Return [x, y] of the center of cell containing provided text 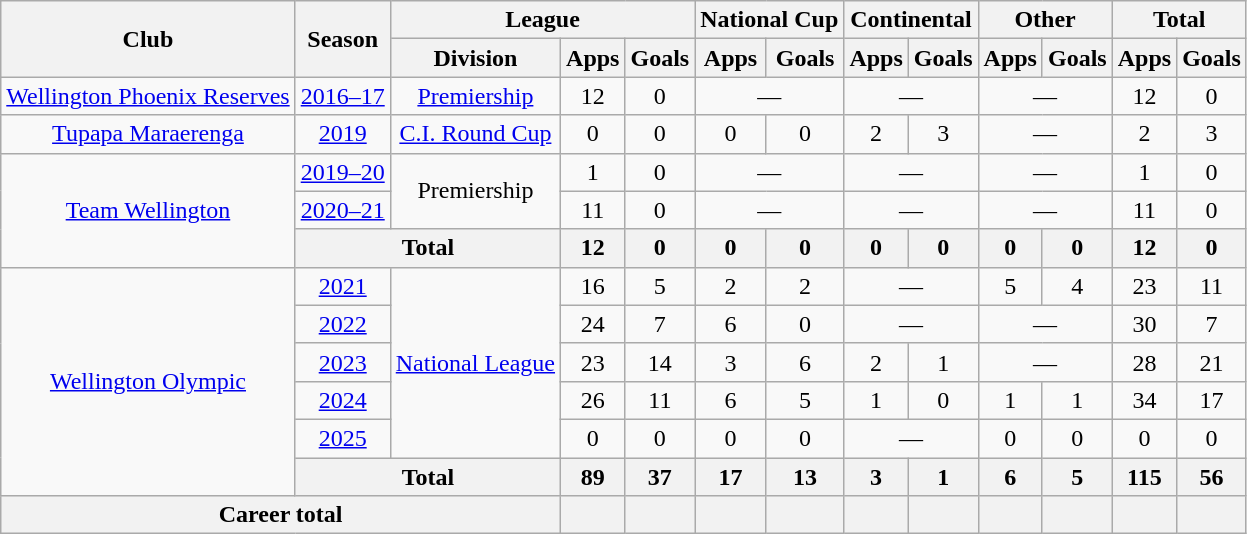
37 [660, 477]
National League [475, 362]
2021 [342, 286]
Club [148, 39]
Wellington Phoenix Reserves [148, 96]
16 [593, 286]
National Cup [770, 20]
2016–17 [342, 96]
Division [475, 58]
89 [593, 477]
Team Wellington [148, 210]
115 [1144, 477]
Continental [911, 20]
30 [1144, 324]
2024 [342, 400]
21 [1212, 362]
Other [1045, 20]
Wellington Olympic [148, 381]
C.I. Round Cup [475, 134]
Season [342, 39]
26 [593, 400]
2023 [342, 362]
League [542, 20]
2020–21 [342, 210]
2022 [342, 324]
34 [1144, 400]
2025 [342, 438]
Tupapa Maraerenga [148, 134]
28 [1144, 362]
Career total [281, 515]
2019–20 [342, 172]
2019 [342, 134]
4 [1077, 286]
56 [1212, 477]
24 [593, 324]
13 [805, 477]
14 [660, 362]
